Locate the cell with the specified text and output its [x, y] center coordinate. 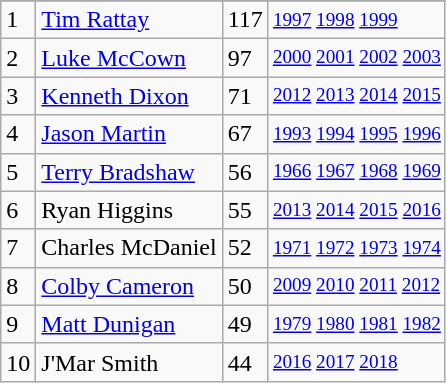
10 [18, 362]
2009 2010 2011 2012 [356, 286]
1993 1994 1995 1996 [356, 134]
Ryan Higgins [129, 210]
8 [18, 286]
1966 1967 1968 1969 [356, 172]
Colby Cameron [129, 286]
1 [18, 20]
J'Mar Smith [129, 362]
9 [18, 324]
50 [245, 286]
Charles McDaniel [129, 248]
44 [245, 362]
Kenneth Dixon [129, 96]
2016 2017 2018 [356, 362]
71 [245, 96]
67 [245, 134]
1997 1998 1999 [356, 20]
49 [245, 324]
7 [18, 248]
1971 1972 1973 1974 [356, 248]
52 [245, 248]
2 [18, 58]
5 [18, 172]
3 [18, 96]
55 [245, 210]
56 [245, 172]
2013 2014 2015 2016 [356, 210]
117 [245, 20]
Matt Dunigan [129, 324]
2012 2013 2014 2015 [356, 96]
Luke McCown [129, 58]
Tim Rattay [129, 20]
97 [245, 58]
1979 1980 1981 1982 [356, 324]
4 [18, 134]
2000 2001 2002 2003 [356, 58]
6 [18, 210]
Jason Martin [129, 134]
Terry Bradshaw [129, 172]
